Provide the [X, Y] coordinate of the cell's center where the given text is located.  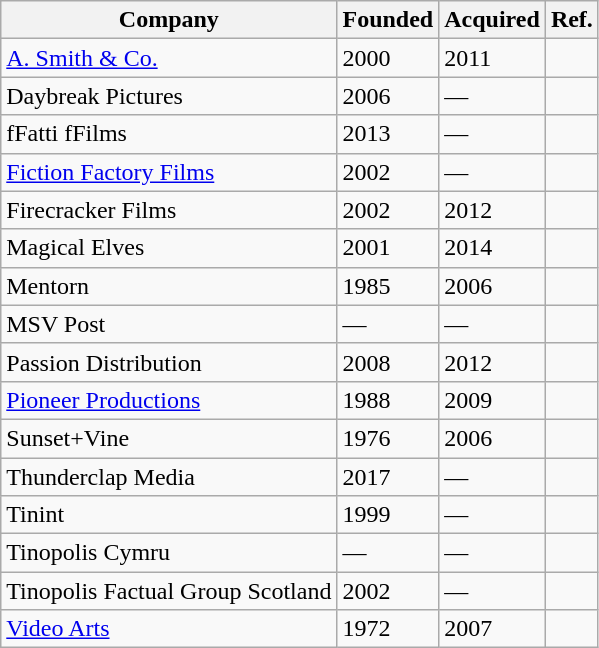
Video Arts [169, 629]
2007 [492, 629]
Sunset+Vine [169, 438]
2013 [388, 134]
Daybreak Pictures [169, 96]
2008 [388, 362]
MSV Post [169, 324]
Founded [388, 20]
Thunderclap Media [169, 477]
Pioneer Productions [169, 400]
2017 [388, 477]
Tinopolis Factual Group Scotland [169, 591]
Company [169, 20]
Fiction Factory Films [169, 172]
2001 [388, 248]
Tinopolis Cymru [169, 553]
Magical Elves [169, 248]
Firecracker Films [169, 210]
A. Smith & Co. [169, 58]
2011 [492, 58]
2014 [492, 248]
1988 [388, 400]
fFatti fFilms [169, 134]
1976 [388, 438]
1985 [388, 286]
1999 [388, 515]
Tinint [169, 515]
Ref. [572, 20]
Passion Distribution [169, 362]
2000 [388, 58]
Mentorn [169, 286]
1972 [388, 629]
Acquired [492, 20]
2009 [492, 400]
